For the text-containing cell, return its midpoint in [X, Y] coordinate format. 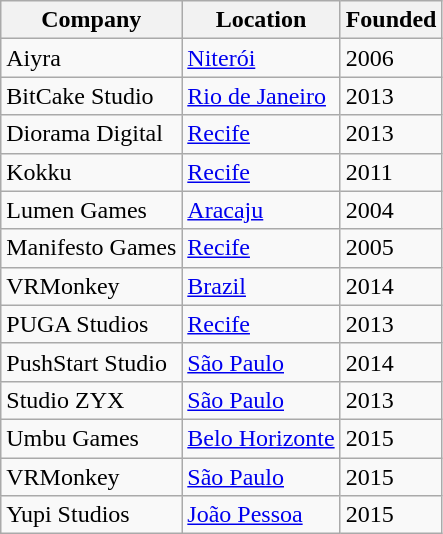
Aiyra [92, 58]
Studio ZYX [92, 400]
Umbu Games [92, 438]
Yupi Studios [92, 515]
BitCake Studio [92, 96]
Rio de Janeiro [261, 96]
Belo Horizonte [261, 438]
Brazil [261, 286]
Manifesto Games [92, 248]
2005 [391, 248]
Niterói [261, 58]
Location [261, 20]
2004 [391, 210]
Founded [391, 20]
Diorama Digital [92, 134]
2011 [391, 172]
Kokku [92, 172]
João Pessoa [261, 515]
Lumen Games [92, 210]
2006 [391, 58]
PushStart Studio [92, 362]
Company [92, 20]
Aracaju [261, 210]
PUGA Studios [92, 324]
